Capture the cell that displays the provided text and extract its [X, Y] central coordinate. 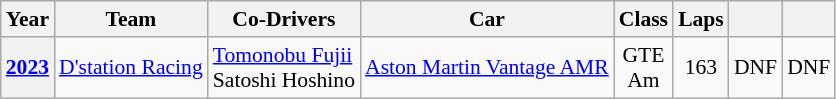
D'station Racing [131, 68]
Car [487, 19]
Co-Drivers [284, 19]
Aston Martin Vantage AMR [487, 68]
2023 [28, 68]
Laps [701, 19]
163 [701, 68]
Class [644, 19]
GTEAm [644, 68]
Year [28, 19]
Tomonobu Fujii Satoshi Hoshino [284, 68]
Team [131, 19]
